Identify which cell holds the provided text, then report its (X, Y) central coordinate. 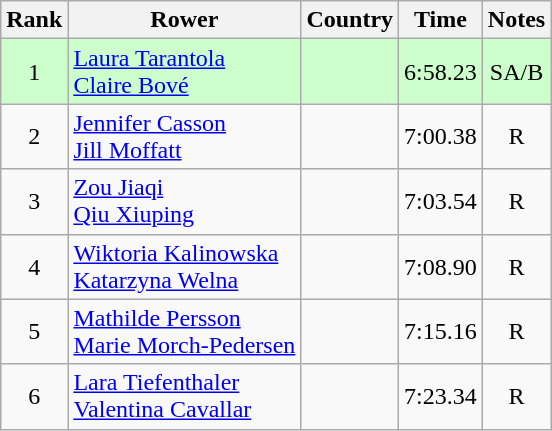
Time (441, 20)
7:23.34 (441, 396)
4 (34, 266)
7:03.54 (441, 202)
Rower (184, 20)
Wiktoria KalinowskaKatarzyna Welna (184, 266)
Notes (516, 20)
1 (34, 72)
Laura TarantolaClaire Bové (184, 72)
6:58.23 (441, 72)
Jennifer CassonJill Moffatt (184, 136)
SA/B (516, 72)
7:00.38 (441, 136)
7:08.90 (441, 266)
Rank (34, 20)
Country (350, 20)
2 (34, 136)
Mathilde PerssonMarie Morch-Pedersen (184, 332)
7:15.16 (441, 332)
Lara TiefenthalerValentina Cavallar (184, 396)
3 (34, 202)
Zou JiaqiQiu Xiuping (184, 202)
5 (34, 332)
6 (34, 396)
